Determine the [x, y] coordinate at the center of the cell enclosing the given text.  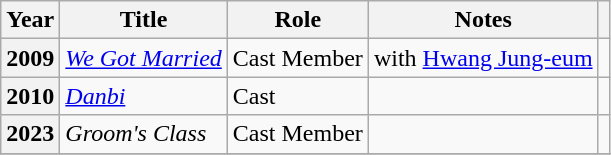
with Hwang Jung-eum [483, 58]
Notes [483, 20]
2023 [30, 134]
Cast [298, 96]
Year [30, 20]
2010 [30, 96]
Danbi [144, 96]
2009 [30, 58]
Role [298, 20]
Groom's Class [144, 134]
Title [144, 20]
We Got Married [144, 58]
